Provide the [x, y] coordinate of the cell's center where the given text is located.  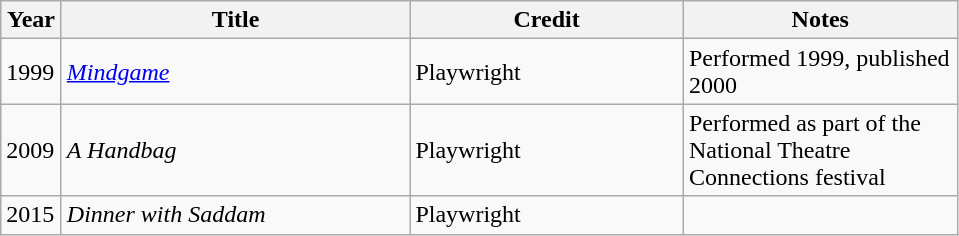
Notes [820, 20]
1999 [32, 72]
Dinner with Saddam [236, 215]
Year [32, 20]
Credit [547, 20]
2015 [32, 215]
Title [236, 20]
Performed as part of the National Theatre Connections festival [820, 150]
Mindgame [236, 72]
Performed 1999, published 2000 [820, 72]
2009 [32, 150]
A Handbag [236, 150]
